Scan for the cell matching the given text and deliver its (x, y) coordinate at center. 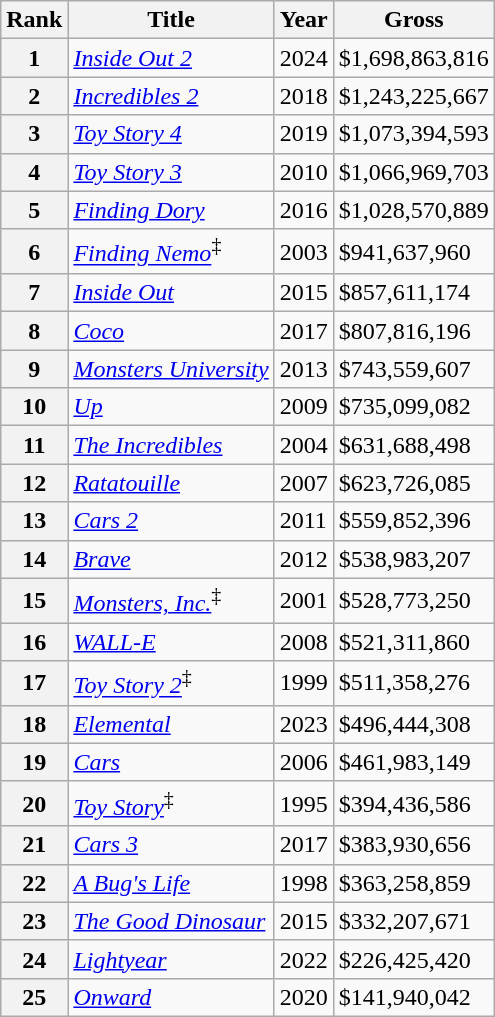
12 (34, 483)
Toy Story‡ (171, 804)
18 (34, 724)
Toy Story 4 (171, 134)
Cars 2 (171, 521)
2013 (304, 369)
9 (34, 369)
2018 (304, 96)
$807,816,196 (414, 331)
$857,611,174 (414, 293)
Onward (171, 997)
1 (34, 58)
6 (34, 252)
$141,940,042 (414, 997)
$528,773,250 (414, 600)
17 (34, 684)
2016 (304, 210)
24 (34, 959)
$461,983,149 (414, 762)
2023 (304, 724)
Title (171, 20)
2024 (304, 58)
20 (34, 804)
Up (171, 407)
3 (34, 134)
5 (34, 210)
The Incredibles (171, 445)
2019 (304, 134)
$496,444,308 (414, 724)
23 (34, 921)
2009 (304, 407)
25 (34, 997)
Monsters University (171, 369)
13 (34, 521)
2001 (304, 600)
Toy Story 3 (171, 172)
$1,698,863,816 (414, 58)
2 (34, 96)
19 (34, 762)
WALL-E (171, 642)
$383,930,656 (414, 845)
$631,688,498 (414, 445)
1995 (304, 804)
$511,358,276 (414, 684)
Rank (34, 20)
$735,099,082 (414, 407)
$1,073,394,593 (414, 134)
7 (34, 293)
2020 (304, 997)
15 (34, 600)
16 (34, 642)
$1,243,225,667 (414, 96)
Coco (171, 331)
Toy Story 2‡ (171, 684)
$1,066,969,703 (414, 172)
$363,258,859 (414, 883)
$332,207,671 (414, 921)
2003 (304, 252)
Monsters, Inc.‡ (171, 600)
$941,637,960 (414, 252)
Gross (414, 20)
4 (34, 172)
$394,436,586 (414, 804)
2012 (304, 559)
Brave (171, 559)
2010 (304, 172)
14 (34, 559)
Elemental (171, 724)
2011 (304, 521)
Inside Out 2 (171, 58)
$1,028,570,889 (414, 210)
$538,983,207 (414, 559)
Incredibles 2 (171, 96)
2007 (304, 483)
The Good Dinosaur (171, 921)
$743,559,607 (414, 369)
Finding Dory (171, 210)
Year (304, 20)
10 (34, 407)
8 (34, 331)
Lightyear (171, 959)
Cars (171, 762)
$226,425,420 (414, 959)
2006 (304, 762)
Finding Nemo‡ (171, 252)
2004 (304, 445)
Ratatouille (171, 483)
21 (34, 845)
$521,311,860 (414, 642)
22 (34, 883)
2022 (304, 959)
Cars 3 (171, 845)
$623,726,085 (414, 483)
2008 (304, 642)
1999 (304, 684)
A Bug's Life (171, 883)
11 (34, 445)
Inside Out (171, 293)
$559,852,396 (414, 521)
1998 (304, 883)
